Find where the given text appears and provide that cell's center as [x, y] coordinate. 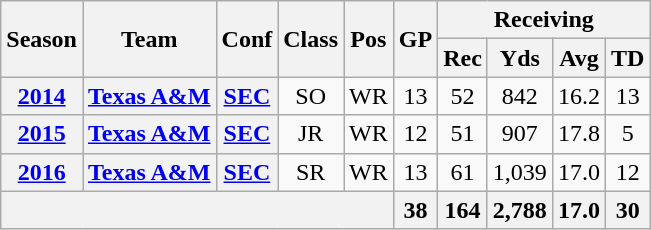
842 [520, 96]
JR [311, 134]
Conf [247, 39]
Team [149, 39]
51 [463, 134]
Class [311, 39]
SO [311, 96]
1,039 [520, 172]
Rec [463, 58]
Pos [369, 39]
2014 [42, 96]
Avg [578, 58]
16.2 [578, 96]
SR [311, 172]
38 [415, 210]
52 [463, 96]
61 [463, 172]
TD [627, 58]
164 [463, 210]
Receiving [544, 20]
Season [42, 39]
907 [520, 134]
Yds [520, 58]
30 [627, 210]
2016 [42, 172]
17.8 [578, 134]
2,788 [520, 210]
GP [415, 39]
2015 [42, 134]
5 [627, 134]
